Detect which cell encompasses the target text, then output its [x, y] center coordinate. 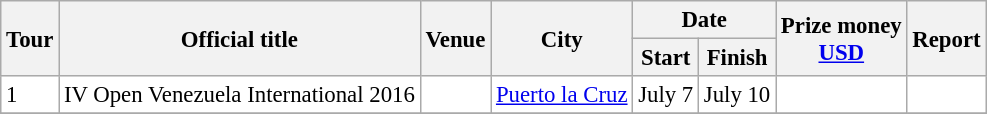
Puerto la Cruz [562, 95]
City [562, 38]
Date [704, 20]
Report [946, 38]
IV Open Venezuela International 2016 [240, 95]
Venue [456, 38]
Official title [240, 38]
1 [30, 95]
Tour [30, 38]
July 10 [738, 95]
Start [666, 58]
July 7 [666, 95]
Prize money USD [842, 38]
Finish [738, 58]
